Determine the [X, Y] coordinate at the center of the cell enclosing the given text.  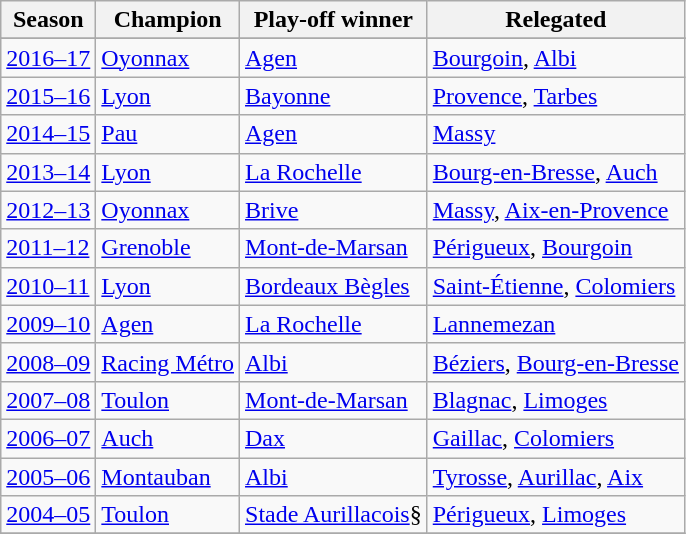
2006–07 [48, 438]
Brive [334, 210]
2010–11 [48, 286]
Bayonne [334, 96]
Dax [334, 438]
2014–15 [48, 134]
Tyrosse, Aurillac, Aix [556, 477]
Périgueux, Limoges [556, 515]
2016–17 [48, 58]
Auch [168, 438]
Lannemezan [556, 324]
Massy [556, 134]
2007–08 [48, 400]
Pau [168, 134]
Périgueux, Bourgoin [556, 248]
Bourgoin, Albi [556, 58]
Montauban [168, 477]
Bordeaux Bègles [334, 286]
Saint-Étienne, Colomiers [556, 286]
2008–09 [48, 362]
Gaillac, Colomiers [556, 438]
2004–05 [48, 515]
2009–10 [48, 324]
Bourg-en-Bresse, Auch [556, 172]
Blagnac, Limoges [556, 400]
2011–12 [48, 248]
Champion [168, 20]
Stade Aurillacois§ [334, 515]
Racing Métro [168, 362]
2005–06 [48, 477]
Grenoble [168, 248]
Relegated [556, 20]
2013–14 [48, 172]
Play-off winner [334, 20]
Provence, Tarbes [556, 96]
2015–16 [48, 96]
Massy, Aix-en-Provence [556, 210]
2012–13 [48, 210]
Season [48, 20]
Béziers, Bourg-en-Bresse [556, 362]
